Scan for the cell matching the given text and deliver its [x, y] coordinate at center. 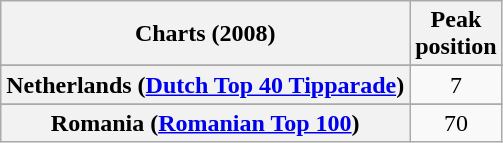
70 [456, 123]
Charts (2008) [206, 34]
7 [456, 85]
Netherlands (Dutch Top 40 Tipparade) [206, 85]
Peakposition [456, 34]
Romania (Romanian Top 100) [206, 123]
